Provide the (x, y) coordinate of the cell's center where the given text is located.  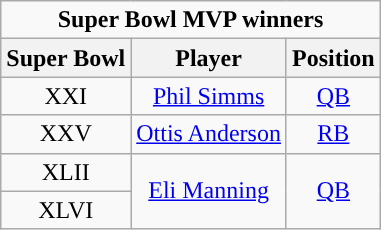
Eli Manning (209, 191)
RB (333, 134)
Position (333, 58)
Phil Simms (209, 96)
XLII (66, 172)
XXV (66, 134)
XXI (66, 96)
Ottis Anderson (209, 134)
Player (209, 58)
XLVI (66, 210)
Super Bowl (66, 58)
Super Bowl MVP winners (191, 20)
